Identify which cell holds the provided text, then report its [x, y] central coordinate. 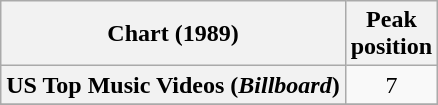
US Top Music Videos (Billboard) [173, 85]
7 [391, 85]
Chart (1989) [173, 34]
Peakposition [391, 34]
